Return [X, Y] of the center of cell containing provided text 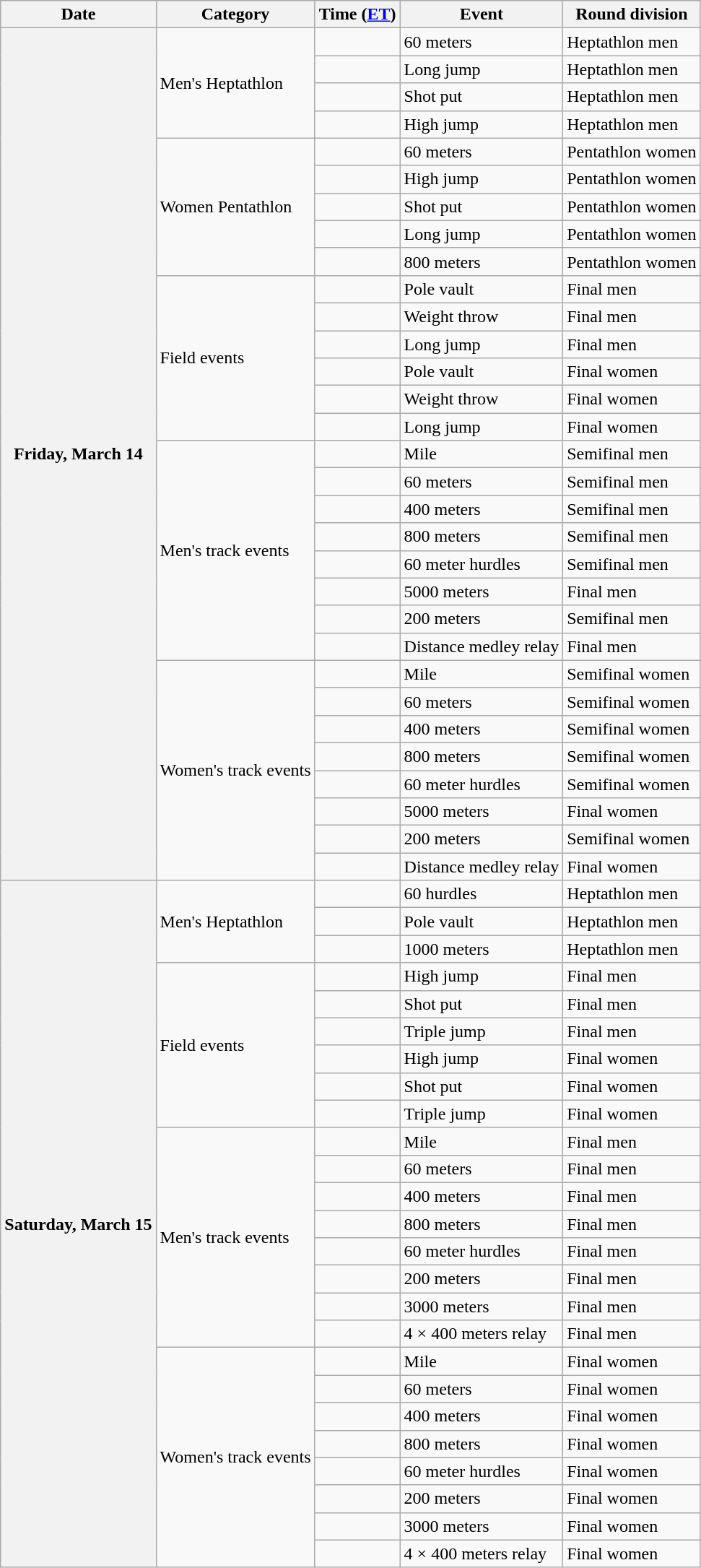
Round division [632, 14]
Category [235, 14]
Event [482, 14]
Friday, March 14 [78, 454]
60 hurdles [482, 894]
Women Pentathlon [235, 207]
Saturday, March 15 [78, 1224]
Time (ET) [357, 14]
1000 meters [482, 949]
Date [78, 14]
